Pinpoint the cell where the given text exists, returning its (x, y) midpoint coordinate. 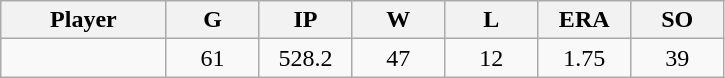
528.2 (306, 58)
Player (84, 20)
W (398, 20)
12 (492, 58)
G (212, 20)
47 (398, 58)
ERA (584, 20)
SO (678, 20)
1.75 (584, 58)
39 (678, 58)
IP (306, 20)
L (492, 20)
61 (212, 58)
